Return [x, y] of the center of cell containing provided text 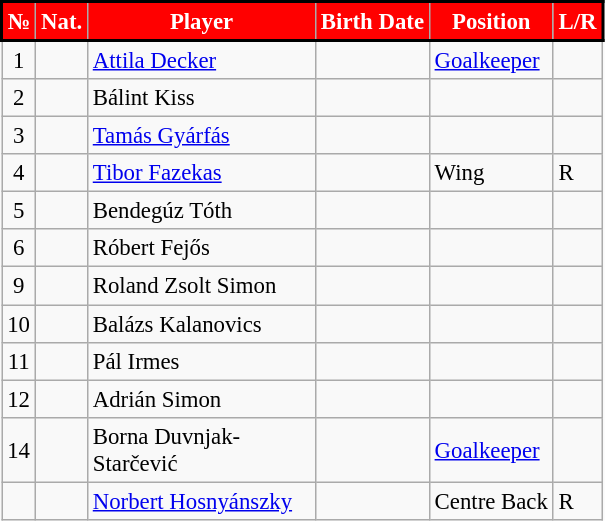
Balázs Kalanovics [201, 324]
1 [19, 60]
14 [19, 450]
Norbert Hosnyánszky [201, 501]
Centre Back [491, 501]
6 [19, 249]
2 [19, 98]
11 [19, 361]
10 [19, 324]
Róbert Fejős [201, 249]
3 [19, 136]
Tamás Gyárfás [201, 136]
L/R [578, 22]
Bendegúz Tóth [201, 211]
4 [19, 173]
Borna Duvnjak-Starčević [201, 450]
Pál Irmes [201, 361]
Wing [491, 173]
Birth Date [373, 22]
Attila Decker [201, 60]
12 [19, 399]
Roland Zsolt Simon [201, 286]
9 [19, 286]
Bálint Kiss [201, 98]
Player [201, 22]
№ [19, 22]
5 [19, 211]
Adrián Simon [201, 399]
Nat. [62, 22]
Position [491, 22]
Tibor Fazekas [201, 173]
